Locate the cell with the specified text and output its (x, y) center coordinate. 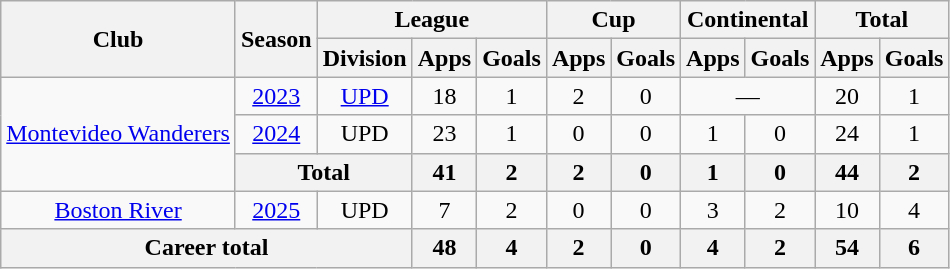
League (432, 20)
10 (847, 210)
18 (444, 96)
2025 (276, 210)
Cup (613, 20)
7 (444, 210)
2024 (276, 134)
23 (444, 134)
Club (118, 39)
41 (444, 172)
Continental (748, 20)
3 (713, 210)
24 (847, 134)
Season (276, 39)
54 (847, 248)
20 (847, 96)
2023 (276, 96)
Montevideo Wanderers (118, 134)
44 (847, 172)
— (748, 96)
Career total (206, 248)
6 (914, 248)
Division (364, 58)
Boston River (118, 210)
48 (444, 248)
